Detect which cell encompasses the target text, then output its [x, y] center coordinate. 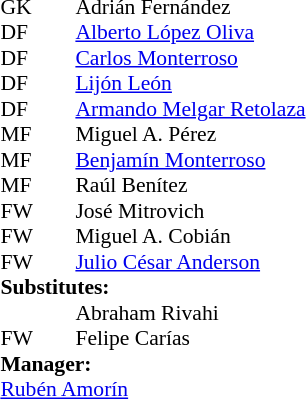
Manager: [152, 364]
Lijón León [190, 83]
Carlos Monterroso [190, 58]
Abraham Rivahi [190, 313]
Armando Melgar Retolaza [190, 109]
Substitutes: [152, 287]
Felipe Carías [190, 339]
Benjamín Monterroso [190, 160]
Alberto López Oliva [190, 33]
Miguel A. Cobián [190, 237]
Julio César Anderson [190, 262]
José Mitrovich [190, 211]
Miguel A. Pérez [190, 135]
Raúl Benítez [190, 185]
